Search for the cell housing the specified text and yield its [X, Y] center coordinate. 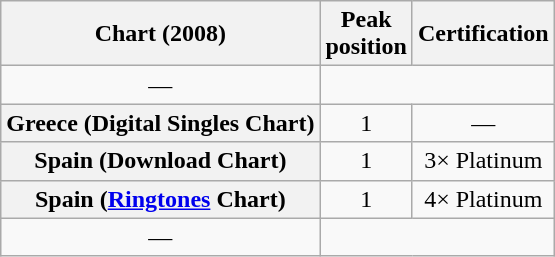
Spain (Download Chart) [160, 161]
Spain (Ringtones Chart) [160, 199]
4× Platinum [483, 199]
Greece (Digital Singles Chart) [160, 123]
Certification [483, 34]
3× Platinum [483, 161]
Chart (2008) [160, 34]
Peakposition [366, 34]
